Locate the cell with the specified text and output its [x, y] center coordinate. 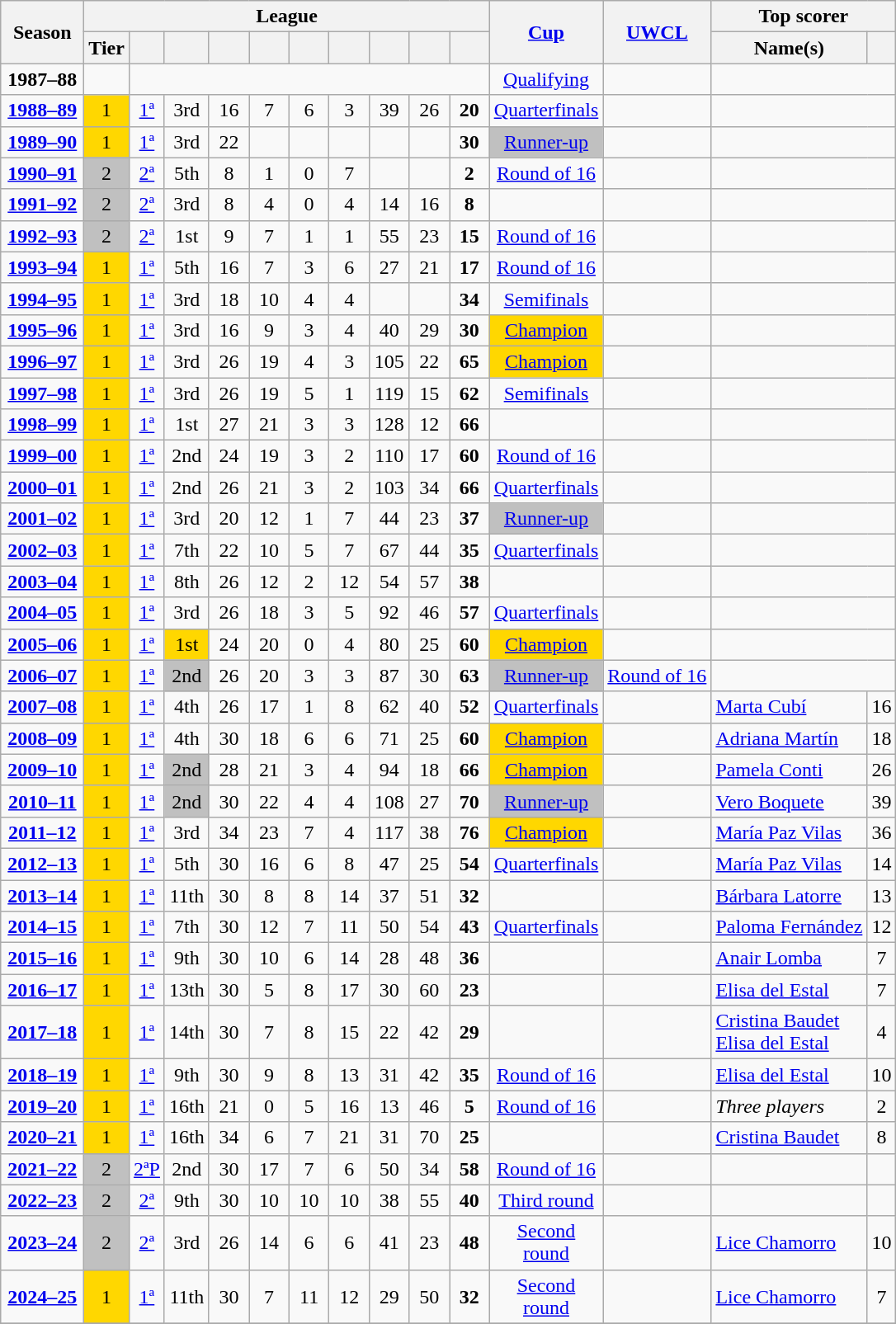
119 [389, 393]
Three players [789, 1106]
Season [43, 32]
80 [389, 644]
108 [389, 801]
105 [389, 361]
13th [186, 990]
Adriana Martín [789, 738]
Pamela Conti [789, 770]
2009–10 [43, 770]
52 [470, 707]
2014–15 [43, 927]
2016–17 [43, 990]
63 [470, 676]
2015–16 [43, 959]
2018–19 [43, 1075]
2013–14 [43, 895]
Bárbara Latorre [789, 895]
47 [389, 864]
2007–08 [43, 707]
103 [389, 488]
2012–13 [43, 864]
51 [429, 895]
94 [389, 770]
43 [470, 927]
2011–12 [43, 832]
2003–04 [43, 582]
76 [470, 832]
2023–24 [43, 1242]
1992–93 [43, 236]
110 [389, 456]
2002–03 [43, 550]
1999–00 [43, 456]
2010–11 [43, 801]
1996–97 [43, 361]
Qualifying [546, 79]
14th [186, 1033]
1990–91 [43, 173]
Third round [546, 1200]
2022–23 [43, 1200]
87 [389, 676]
Cristina Baudet Elisa del Estal [789, 1033]
Cup [546, 32]
1997–98 [43, 393]
2000–01 [43, 488]
2001–02 [43, 519]
92 [389, 613]
Cristina Baudet [789, 1138]
58 [470, 1169]
Vero Boquete [789, 801]
2004–05 [43, 613]
1991–92 [43, 205]
2024–25 [43, 1297]
1994–95 [43, 299]
2020–21 [43, 1138]
Marta Cubí [789, 707]
8th [186, 582]
1987–88 [43, 79]
2ªP [147, 1169]
117 [389, 832]
UWCL [657, 32]
Name(s) [789, 48]
2006–07 [43, 676]
Paloma Fernández [789, 927]
1998–99 [43, 425]
128 [389, 425]
League [287, 16]
1993–94 [43, 267]
1989–90 [43, 142]
Top scorer [804, 16]
1988–89 [43, 111]
1995–96 [43, 330]
65 [470, 361]
Anair Lomba [789, 959]
67 [389, 550]
2021–22 [43, 1169]
2008–09 [43, 738]
2017–18 [43, 1033]
71 [389, 738]
2019–20 [43, 1106]
Tier [107, 48]
2005–06 [43, 644]
41 [389, 1242]
